Capture the cell that displays the provided text and extract its [X, Y] central coordinate. 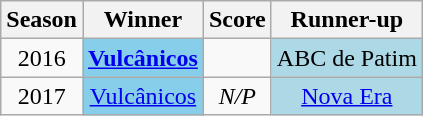
Season [42, 20]
ABC de Patim [346, 58]
Runner-up [346, 20]
Score [237, 20]
N/P [237, 96]
Winner [142, 20]
Nova Era [346, 96]
2017 [42, 96]
2016 [42, 58]
